Identify which cell holds the provided text, then report its (X, Y) central coordinate. 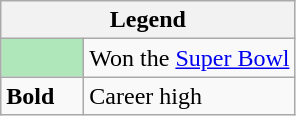
Legend (148, 20)
Won the Super Bowl (190, 58)
Career high (190, 96)
Bold (42, 96)
